Search for the cell housing the specified text and yield its (X, Y) center coordinate. 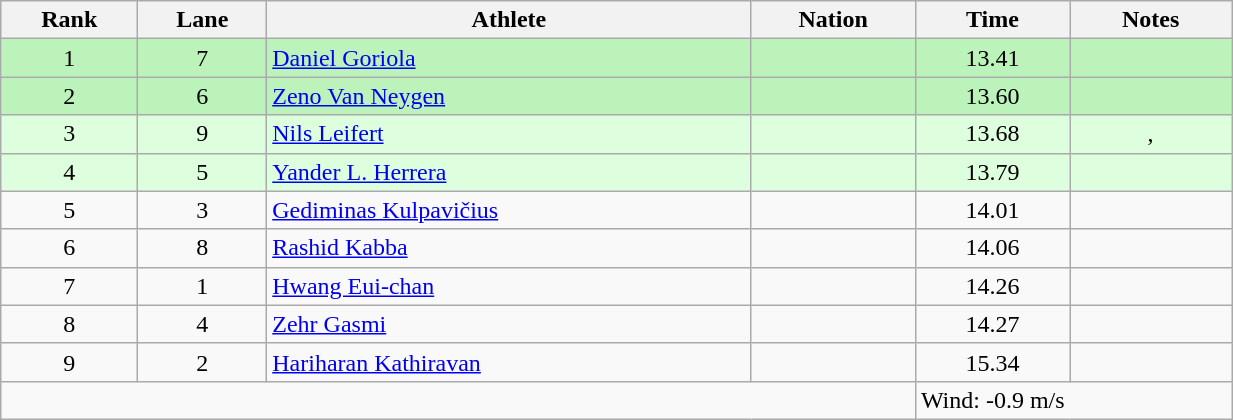
13.68 (992, 134)
15.34 (992, 362)
Hariharan Kathiravan (509, 362)
Daniel Goriola (509, 58)
Nation (833, 20)
Rashid Kabba (509, 248)
13.79 (992, 172)
Hwang Eui-chan (509, 286)
14.26 (992, 286)
Wind: -0.9 m/s (1073, 400)
Yander L. Herrera (509, 172)
Zehr Gasmi (509, 324)
Time (992, 20)
Nils Leifert (509, 134)
Lane (202, 20)
, (1151, 134)
14.01 (992, 210)
Rank (70, 20)
13.41 (992, 58)
Notes (1151, 20)
13.60 (992, 96)
14.06 (992, 248)
14.27 (992, 324)
Zeno Van Neygen (509, 96)
Gediminas Kulpavičius (509, 210)
Athlete (509, 20)
